Provide the (X, Y) coordinate of the cell's center where the given text is located.  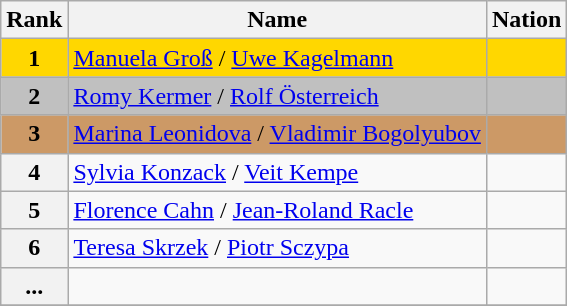
Manuela Groß / Uwe Kagelmann (278, 58)
Sylvia Konzack / Veit Kempe (278, 172)
Nation (526, 20)
Name (278, 20)
2 (34, 96)
1 (34, 58)
Marina Leonidova / Vladimir Bogolyubov (278, 134)
6 (34, 248)
Romy Kermer / Rolf Österreich (278, 96)
Rank (34, 20)
... (34, 286)
5 (34, 210)
Florence Cahn / Jean-Roland Racle (278, 210)
Teresa Skrzek / Piotr Sczypa (278, 248)
3 (34, 134)
4 (34, 172)
